For the text-containing cell, return its midpoint in (X, Y) coordinate format. 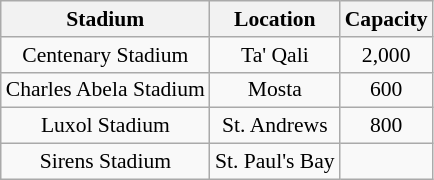
Capacity (386, 19)
St. Andrews (275, 126)
Luxol Stadium (106, 126)
St. Paul's Bay (275, 162)
Centenary Stadium (106, 55)
800 (386, 126)
Sirens Stadium (106, 162)
2,000 (386, 55)
Ta' Qali (275, 55)
Location (275, 19)
Stadium (106, 19)
600 (386, 90)
Charles Abela Stadium (106, 90)
Mosta (275, 90)
